Find where the given text appears and provide that cell's center as [X, Y] coordinate. 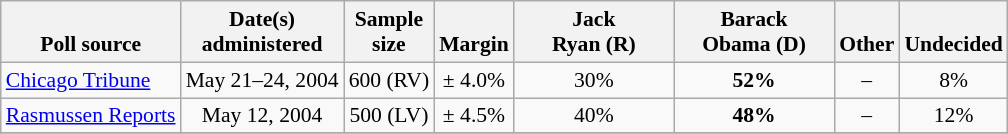
Rasmussen Reports [91, 116]
Chicago Tribune [91, 80]
52% [754, 80]
12% [953, 116]
± 4.0% [474, 80]
Samplesize [390, 32]
JackRyan (R) [594, 32]
Undecided [953, 32]
BarackObama (D) [754, 32]
Poll source [91, 32]
Date(s)administered [262, 32]
± 4.5% [474, 116]
May 12, 2004 [262, 116]
48% [754, 116]
Margin [474, 32]
Other [866, 32]
40% [594, 116]
30% [594, 80]
500 (LV) [390, 116]
May 21–24, 2004 [262, 80]
8% [953, 80]
600 (RV) [390, 80]
